Output the [x, y] coordinate of the center of the cell containing the given text.  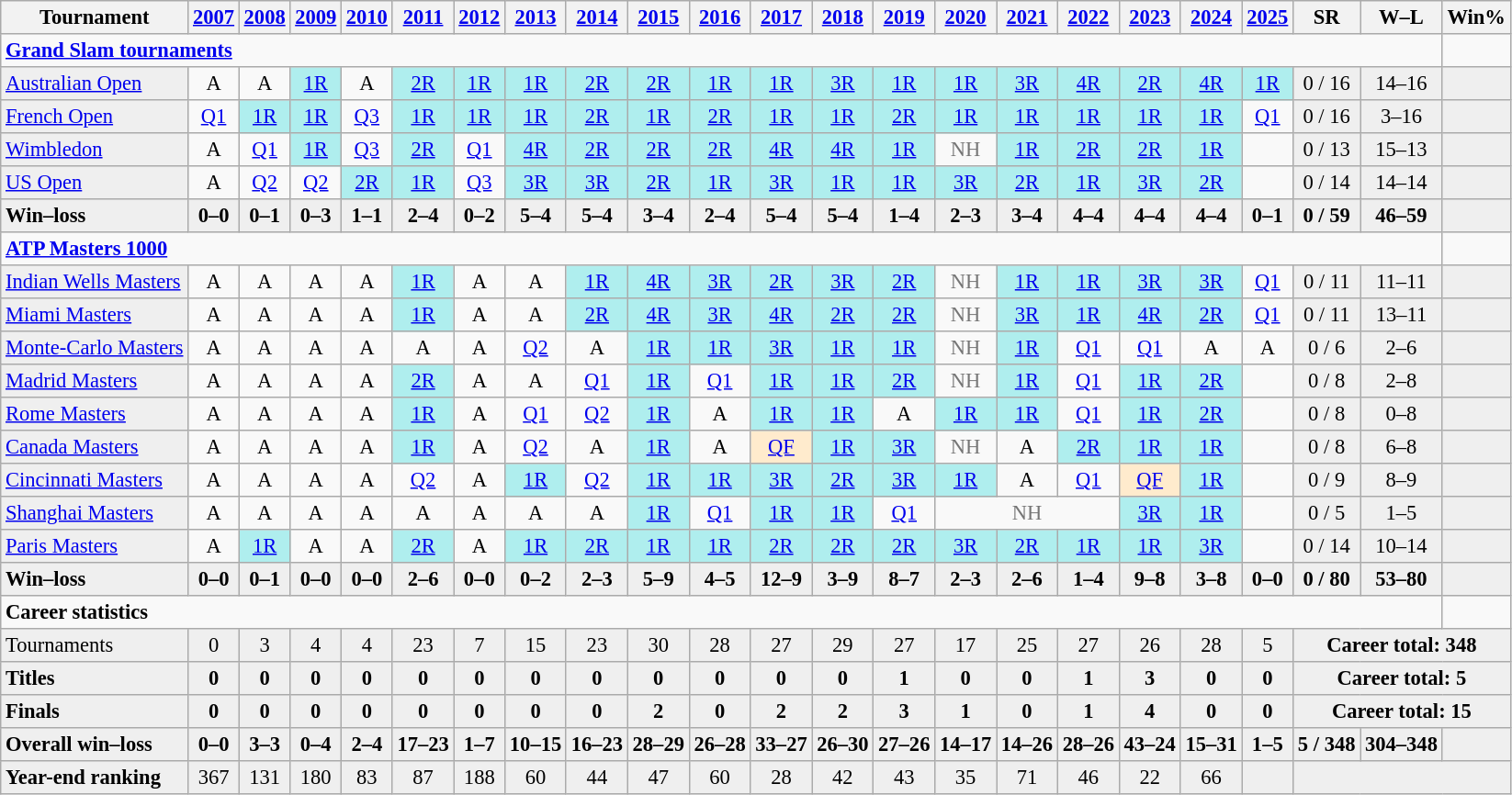
2020 [966, 17]
43 [904, 778]
66 [1211, 778]
26–28 [720, 745]
29 [843, 645]
83 [367, 778]
2016 [720, 17]
French Open [95, 117]
10–15 [536, 745]
2012 [480, 17]
Indian Wells Masters [95, 282]
3–8 [1211, 579]
15–31 [1211, 745]
Tournaments [95, 645]
2024 [1211, 17]
2009 [316, 17]
4–5 [720, 579]
0 / 9 [1326, 480]
30 [658, 645]
Tournament [95, 17]
33–27 [781, 745]
Shanghai Masters [95, 513]
Rome Masters [95, 414]
Win% [1476, 17]
28–26 [1088, 745]
44 [597, 778]
1–1 [367, 216]
Grand Slam tournaments [722, 50]
13–11 [1402, 315]
15–13 [1402, 150]
28–29 [658, 745]
2018 [843, 17]
3–16 [1402, 117]
2014 [597, 17]
Monte-Carlo Masters [95, 348]
Paris Masters [95, 546]
14–26 [1027, 745]
SR [1326, 17]
14–14 [1402, 183]
Career total: 348 [1402, 645]
W–L [1402, 17]
2013 [536, 17]
26–30 [843, 745]
Titles [95, 678]
2022 [1088, 17]
304–348 [1402, 745]
0–4 [316, 745]
Wimbledon [95, 150]
7 [480, 645]
Canada Masters [95, 447]
6–8 [1402, 447]
53–80 [1402, 579]
0 / 5 [1326, 513]
8–7 [904, 579]
2010 [367, 17]
8–9 [1402, 480]
2021 [1027, 17]
16–23 [597, 745]
42 [843, 778]
3–9 [843, 579]
27–26 [904, 745]
2–8 [1402, 381]
46 [1088, 778]
Miami Masters [95, 315]
22 [1150, 778]
71 [1027, 778]
43–24 [1150, 745]
Australian Open [95, 84]
Year-end ranking [95, 778]
367 [214, 778]
25 [1027, 645]
Finals [95, 711]
1–7 [480, 745]
5–9 [658, 579]
2017 [781, 17]
87 [423, 778]
15 [536, 645]
11–11 [1402, 282]
35 [966, 778]
Career total: 5 [1402, 678]
17–23 [423, 745]
3–3 [265, 745]
0 / 80 [1326, 579]
ATP Masters 1000 [722, 249]
17 [966, 645]
Madrid Masters [95, 381]
5 [1268, 645]
0 / 59 [1326, 216]
14–17 [966, 745]
2023 [1150, 17]
10–14 [1402, 546]
5 / 348 [1326, 745]
2007 [214, 17]
2015 [658, 17]
0 / 6 [1326, 348]
14–16 [1402, 84]
12–9 [781, 579]
Cincinnati Masters [95, 480]
26 [1150, 645]
Overall win–loss [95, 745]
2008 [265, 17]
Career total: 15 [1402, 711]
US Open [95, 183]
2011 [423, 17]
2025 [1268, 17]
0 / 13 [1326, 150]
2019 [904, 17]
46–59 [1402, 216]
188 [480, 778]
180 [316, 778]
0–3 [316, 216]
0–8 [1402, 414]
47 [658, 778]
Career statistics [722, 612]
131 [265, 778]
9–8 [1150, 579]
